For the text-containing cell, return its midpoint in (X, Y) coordinate format. 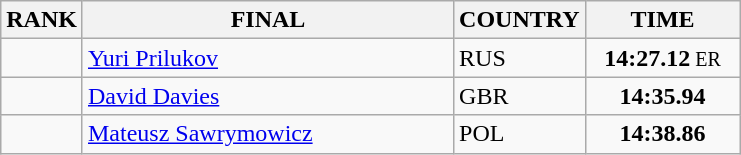
FINAL (268, 20)
POL (520, 134)
14:27.12 ER (662, 58)
COUNTRY (520, 20)
RANK (42, 20)
David Davies (268, 96)
14:38.86 (662, 134)
Yuri Prilukov (268, 58)
GBR (520, 96)
TIME (662, 20)
Mateusz Sawrymowicz (268, 134)
14:35.94 (662, 96)
RUS (520, 58)
